Locate the cell with the specified text and output its (x, y) center coordinate. 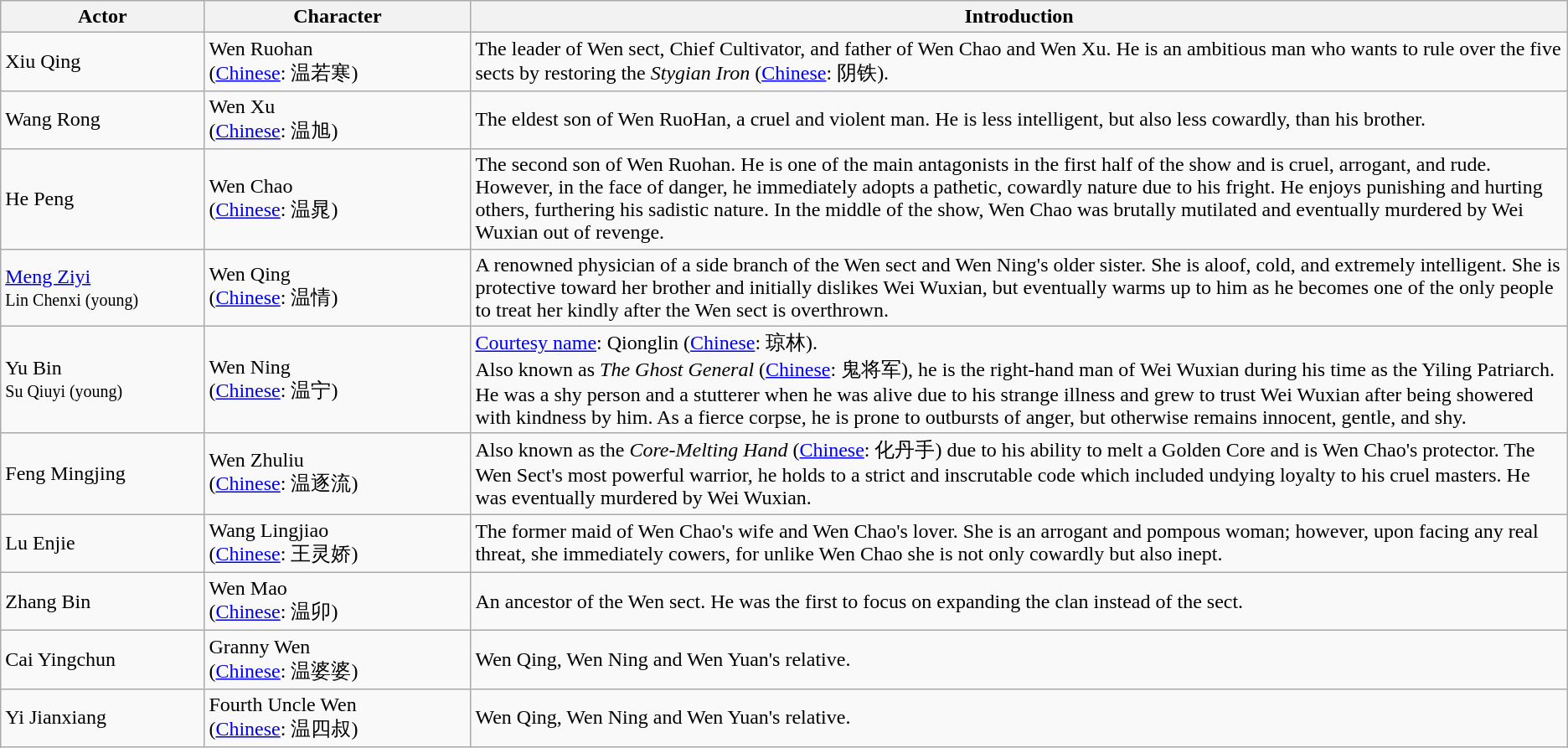
Wen Qing (Chinese: 温情) (338, 287)
Wen Zhuliu (Chinese: 温逐流) (338, 474)
He Peng (102, 199)
Xiu Qing (102, 62)
Granny Wen (Chinese: 温婆婆) (338, 660)
The eldest son of Wen RuoHan, a cruel and violent man. He is less intelligent, but also less cowardly, than his brother. (1019, 120)
Fourth Uncle Wen (Chinese: 温四叔) (338, 718)
Zhang Bin (102, 601)
Wen Mao (Chinese: 温卯) (338, 601)
Introduction (1019, 17)
Wen Chao (Chinese: 温晁) (338, 199)
Character (338, 17)
An ancestor of the Wen sect. He was the first to focus on expanding the clan instead of the sect. (1019, 601)
Wang Rong (102, 120)
Meng Ziyi Lin Chenxi (young) (102, 287)
Wen Ning (Chinese: 温宁) (338, 379)
Yi Jianxiang (102, 718)
Cai Yingchun (102, 660)
Wen Ruohan (Chinese: 温若寒) (338, 62)
Wang Lingjiao (Chinese: 王灵娇) (338, 544)
Wen Xu (Chinese: 温旭) (338, 120)
Yu Bin Su Qiuyi (young) (102, 379)
Actor (102, 17)
Feng Mingjing (102, 474)
Lu Enjie (102, 544)
